Locate the cell with the specified text and output its (x, y) center coordinate. 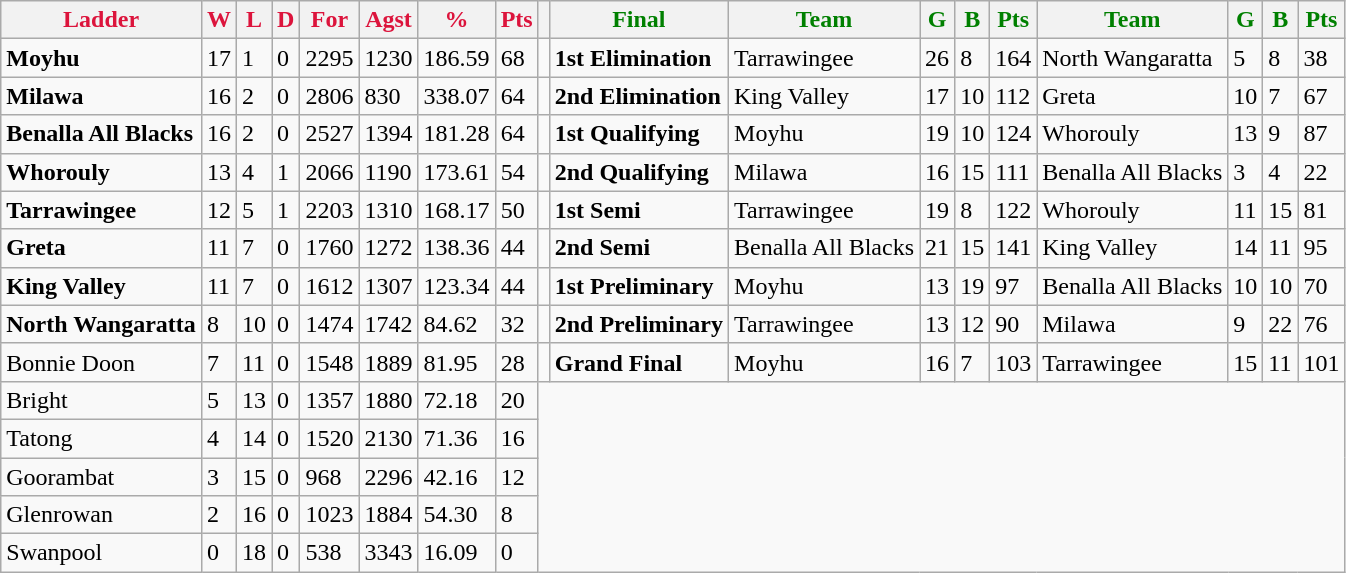
Glenrowan (102, 515)
112 (1014, 96)
D (286, 20)
90 (1014, 324)
1st Qualifying (638, 134)
97 (1014, 286)
2806 (330, 96)
% (456, 20)
168.17 (456, 210)
138.36 (456, 248)
54 (516, 172)
2nd Semi (638, 248)
2nd Elimination (638, 96)
122 (1014, 210)
81 (1322, 210)
Swanpool (102, 553)
Final (638, 20)
1394 (388, 134)
101 (1322, 362)
2130 (388, 438)
71.36 (456, 438)
L (254, 20)
28 (516, 362)
Bright (102, 400)
21 (938, 248)
26 (938, 58)
1548 (330, 362)
1742 (388, 324)
68 (516, 58)
Tatong (102, 438)
38 (1322, 58)
164 (1014, 58)
1310 (388, 210)
Goorambat (102, 477)
2295 (330, 58)
1884 (388, 515)
1190 (388, 172)
123.34 (456, 286)
1474 (330, 324)
2296 (388, 477)
181.28 (456, 134)
538 (330, 553)
84.62 (456, 324)
70 (1322, 286)
Grand Final (638, 362)
186.59 (456, 58)
173.61 (456, 172)
87 (1322, 134)
1272 (388, 248)
1880 (388, 400)
54.30 (456, 515)
42.16 (456, 477)
2nd Preliminary (638, 324)
95 (1322, 248)
50 (516, 210)
67 (1322, 96)
18 (254, 553)
2527 (330, 134)
1230 (388, 58)
1st Elimination (638, 58)
81.95 (456, 362)
20 (516, 400)
1st Preliminary (638, 286)
103 (1014, 362)
968 (330, 477)
2066 (330, 172)
Ladder (102, 20)
830 (388, 96)
338.07 (456, 96)
1612 (330, 286)
1307 (388, 286)
3343 (388, 553)
W (218, 20)
1889 (388, 362)
1357 (330, 400)
124 (1014, 134)
For (330, 20)
2203 (330, 210)
Agst (388, 20)
2nd Qualifying (638, 172)
1760 (330, 248)
1520 (330, 438)
72.18 (456, 400)
1st Semi (638, 210)
32 (516, 324)
76 (1322, 324)
16.09 (456, 553)
141 (1014, 248)
1023 (330, 515)
Bonnie Doon (102, 362)
111 (1014, 172)
